Identify which cell holds the provided text, then report its (x, y) central coordinate. 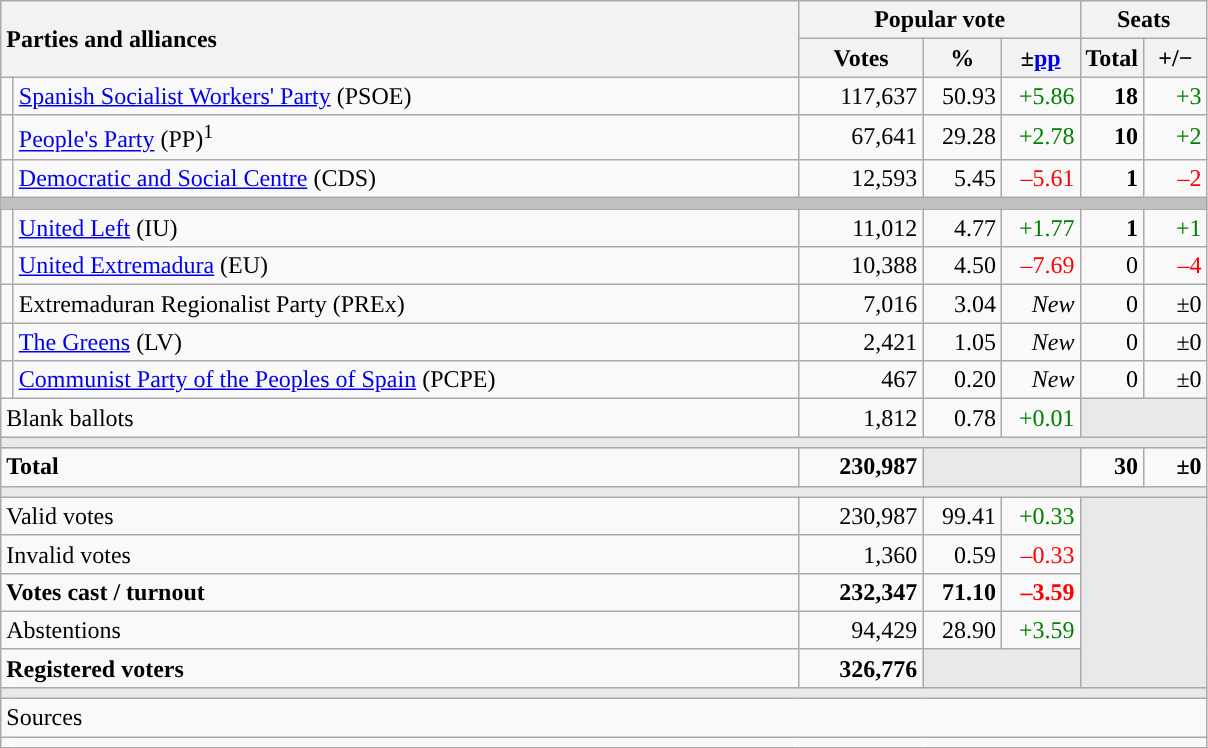
+/− (1176, 58)
467 (861, 380)
% (962, 58)
–5.61 (1040, 178)
0.59 (962, 554)
Spanish Socialist Workers' Party (PSOE) (406, 96)
4.50 (962, 266)
5.45 (962, 178)
1,360 (861, 554)
12,593 (861, 178)
+2 (1176, 138)
United Extremadura (EU) (406, 266)
Sources (604, 718)
2,421 (861, 342)
18 (1112, 96)
United Left (IU) (406, 228)
117,637 (861, 96)
28.90 (962, 630)
232,347 (861, 592)
–0.33 (1040, 554)
1.05 (962, 342)
50.93 (962, 96)
Popular vote (940, 20)
+0.01 (1040, 418)
1,812 (861, 418)
10 (1112, 138)
Blank ballots (400, 418)
Seats (1144, 20)
11,012 (861, 228)
+0.33 (1040, 516)
+1.77 (1040, 228)
Parties and alliances (400, 39)
Communist Party of the Peoples of Spain (PCPE) (406, 380)
Votes cast / turnout (400, 592)
Invalid votes (400, 554)
10,388 (861, 266)
94,429 (861, 630)
71.10 (962, 592)
–2 (1176, 178)
+5.86 (1040, 96)
Valid votes (400, 516)
99.41 (962, 516)
Votes (861, 58)
–4 (1176, 266)
30 (1112, 467)
67,641 (861, 138)
7,016 (861, 304)
Democratic and Social Centre (CDS) (406, 178)
People's Party (PP)1 (406, 138)
Registered voters (400, 668)
4.77 (962, 228)
0.78 (962, 418)
Extremaduran Regionalist Party (PREx) (406, 304)
Abstentions (400, 630)
The Greens (LV) (406, 342)
29.28 (962, 138)
+3.59 (1040, 630)
+2.78 (1040, 138)
±pp (1040, 58)
–7.69 (1040, 266)
+1 (1176, 228)
+3 (1176, 96)
–3.59 (1040, 592)
326,776 (861, 668)
3.04 (962, 304)
0.20 (962, 380)
